Extract the [X, Y] coordinate from the center of the cell holding the provided text.  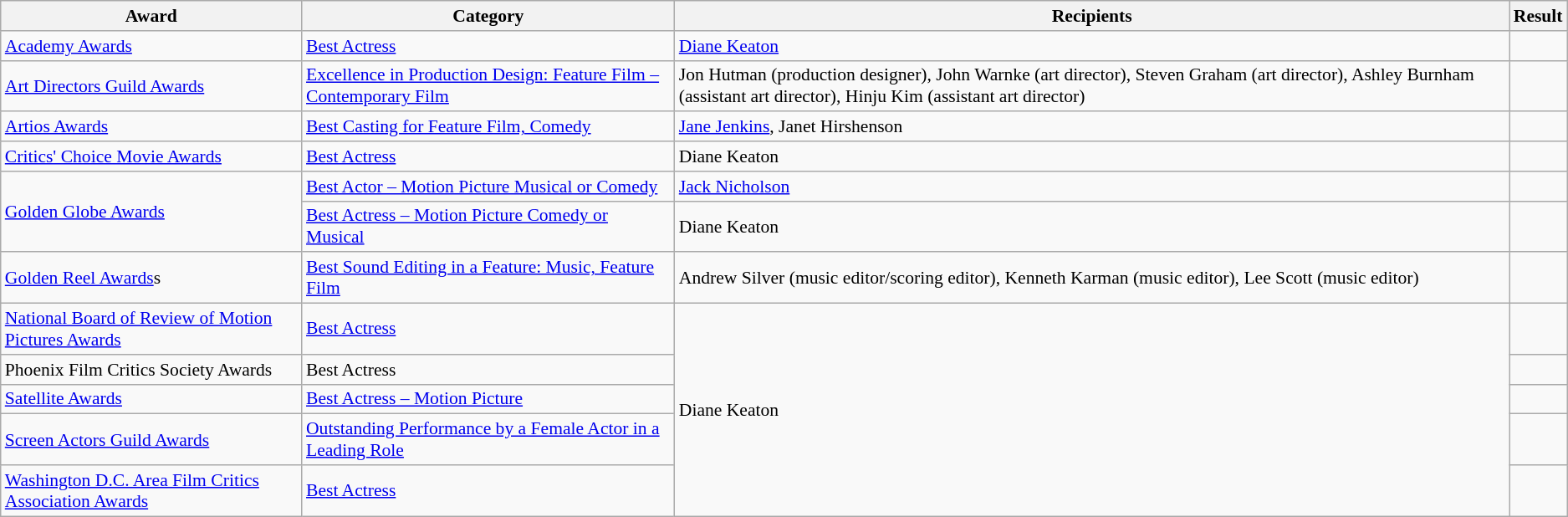
National Board of Review of Motion Pictures Awards [151, 330]
Washington D.C. Area Film Critics Association Awards [151, 490]
Jack Nicholson [1092, 187]
Best Actress – Motion Picture Comedy or Musical [488, 226]
Excellence in Production Design: Feature Film – Contemporary Film [488, 85]
Artios Awards [151, 127]
Outstanding Performance by a Female Actor in a Leading Role [488, 440]
Recipients [1092, 16]
Best Actor – Motion Picture Musical or Comedy [488, 187]
Golden Reel Awardss [151, 278]
Category [488, 16]
Critics' Choice Movie Awards [151, 156]
Phoenix Film Critics Society Awards [151, 370]
Best Sound Editing in a Feature: Music, Feature Film [488, 278]
Jane Jenkins, Janet Hirshenson [1092, 127]
Academy Awards [151, 46]
Satellite Awards [151, 399]
Andrew Silver (music editor/scoring editor), Kenneth Karman (music editor), Lee Scott (music editor) [1092, 278]
Best Actress – Motion Picture [488, 399]
Award [151, 16]
Best Casting for Feature Film, Comedy [488, 127]
Art Directors Guild Awards [151, 85]
Screen Actors Guild Awards [151, 440]
Golden Globe Awards [151, 212]
Result [1539, 16]
